Detect which cell encompasses the target text, then output its (x, y) center coordinate. 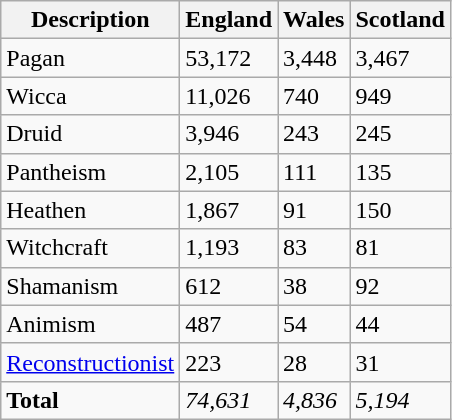
11,026 (229, 96)
Wicca (90, 96)
4,836 (314, 400)
135 (400, 172)
3,448 (314, 58)
Reconstructionist (90, 362)
243 (314, 134)
83 (314, 248)
3,467 (400, 58)
Total (90, 400)
91 (314, 210)
74,631 (229, 400)
612 (229, 286)
223 (229, 362)
Shamanism (90, 286)
38 (314, 286)
53,172 (229, 58)
2,105 (229, 172)
Animism (90, 324)
Druid (90, 134)
Scotland (400, 20)
150 (400, 210)
44 (400, 324)
Description (90, 20)
5,194 (400, 400)
Pantheism (90, 172)
54 (314, 324)
3,946 (229, 134)
949 (400, 96)
28 (314, 362)
31 (400, 362)
111 (314, 172)
1,193 (229, 248)
81 (400, 248)
England (229, 20)
487 (229, 324)
Heathen (90, 210)
92 (400, 286)
Witchcraft (90, 248)
Wales (314, 20)
1,867 (229, 210)
740 (314, 96)
Pagan (90, 58)
245 (400, 134)
